Capture the cell that displays the provided text and extract its (x, y) central coordinate. 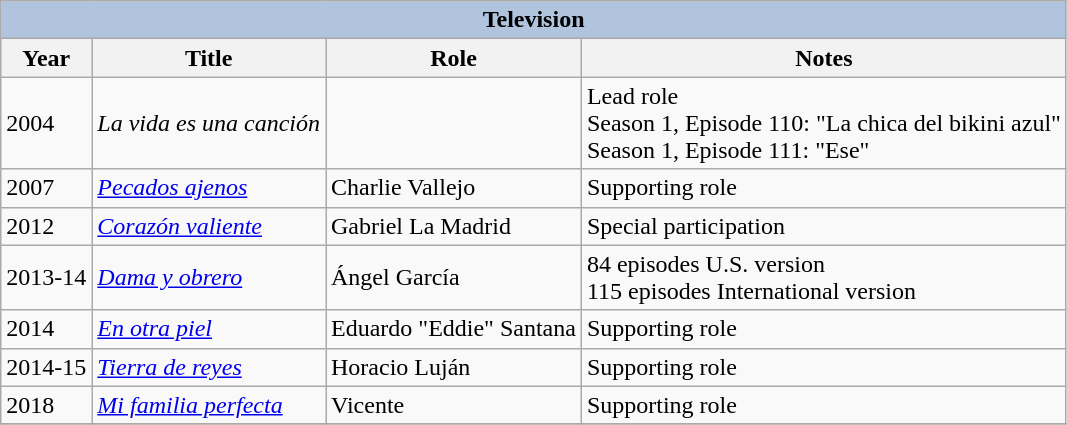
Horacio Luján (454, 367)
Ángel García (454, 278)
Vicente (454, 405)
Title (209, 58)
2007 (46, 188)
2012 (46, 226)
Lead roleSeason 1, Episode 110: "La chica del bikini azul"Season 1, Episode 111: "Ese" (824, 123)
2014 (46, 329)
Mi familia perfecta (209, 405)
Eduardo "Eddie" Santana (454, 329)
Year (46, 58)
Gabriel La Madrid (454, 226)
Corazón valiente (209, 226)
Television (534, 20)
Dama y obrero (209, 278)
2018 (46, 405)
2004 (46, 123)
Pecados ajenos (209, 188)
2013-14 (46, 278)
84 episodes U.S. version115 episodes International version (824, 278)
Role (454, 58)
Tierra de reyes (209, 367)
2014-15 (46, 367)
Charlie Vallejo (454, 188)
Special participation (824, 226)
La vida es una canción (209, 123)
En otra piel (209, 329)
Notes (824, 58)
